Find where the given text appears and provide that cell's center as (x, y) coordinate. 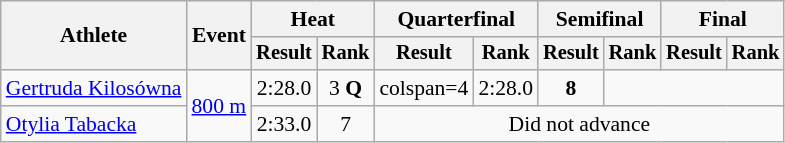
Athlete (94, 36)
2:33.0 (284, 124)
Final (722, 19)
8 (571, 88)
Heat (312, 19)
Quarterfinal (456, 19)
800 m (220, 106)
Semifinal (600, 19)
7 (346, 124)
3 Q (346, 88)
Event (220, 36)
colspan=4 (424, 88)
Did not advance (579, 124)
Gertruda Kilosówna (94, 88)
Otylia Tabacka (94, 124)
